Locate the cell with the specified text and output its [x, y] center coordinate. 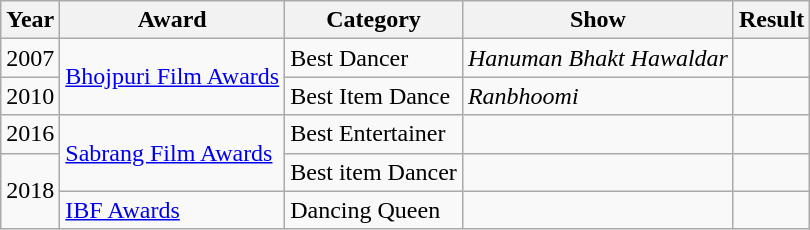
Best Item Dance [374, 96]
Ranbhoomi [598, 96]
Best Dancer [374, 58]
2016 [30, 134]
2010 [30, 96]
Bhojpuri Film Awards [172, 77]
Hanuman Bhakt Hawaldar [598, 58]
Best item Dancer [374, 172]
Category [374, 20]
2018 [30, 191]
Best Entertainer [374, 134]
IBF Awards [172, 210]
Year [30, 20]
2007 [30, 58]
Dancing Queen [374, 210]
Show [598, 20]
Result [771, 20]
Sabrang Film Awards [172, 153]
Award [172, 20]
